Extract the [x, y] coordinate from the center of the cell holding the provided text.  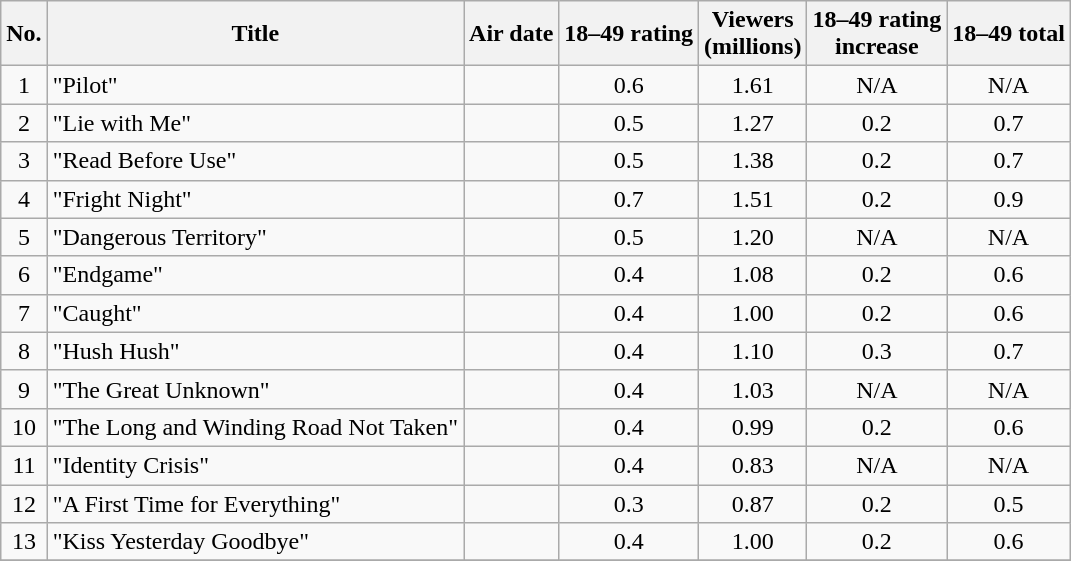
"Read Before Use" [255, 161]
"Identity Crisis" [255, 465]
4 [24, 199]
"The Long and Winding Road Not Taken" [255, 427]
0.83 [753, 465]
1 [24, 85]
1.20 [753, 237]
18–49 rating [629, 34]
"Caught" [255, 313]
"Lie with Me" [255, 123]
Viewers(millions) [753, 34]
13 [24, 542]
"Dangerous Territory" [255, 237]
1.10 [753, 351]
3 [24, 161]
2 [24, 123]
1.03 [753, 389]
1.08 [753, 275]
12 [24, 503]
1.51 [753, 199]
"Endgame" [255, 275]
0.99 [753, 427]
"Kiss Yesterday Goodbye" [255, 542]
10 [24, 427]
"A First Time for Everything" [255, 503]
0.87 [753, 503]
1.61 [753, 85]
No. [24, 34]
9 [24, 389]
0.9 [1009, 199]
"The Great Unknown" [255, 389]
Air date [512, 34]
8 [24, 351]
"Hush Hush" [255, 351]
"Fright Night" [255, 199]
Title [255, 34]
18–49 total [1009, 34]
1.38 [753, 161]
1.27 [753, 123]
5 [24, 237]
18–49 ratingincrease [877, 34]
11 [24, 465]
7 [24, 313]
6 [24, 275]
"Pilot" [255, 85]
